Find where the given text appears and provide that cell's center as [x, y] coordinate. 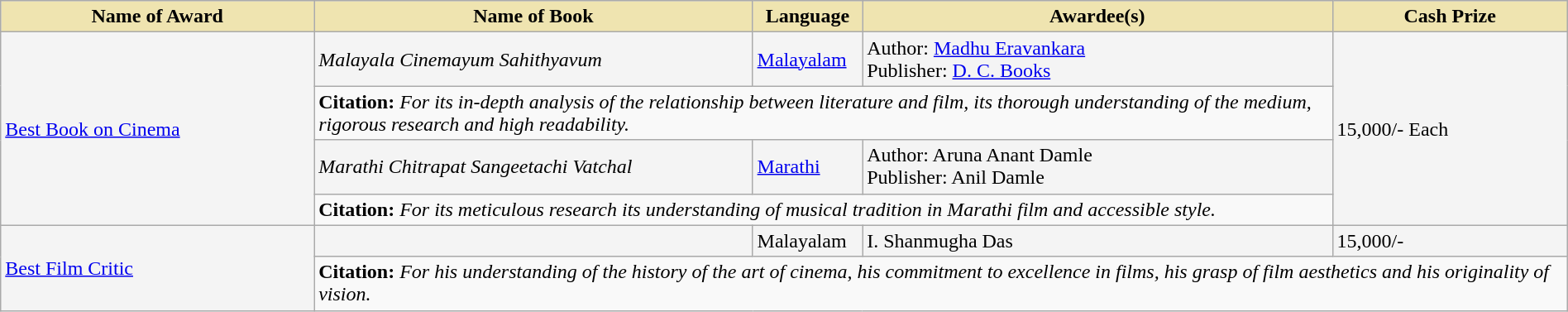
Marathi [807, 167]
Best Book on Cinema [157, 129]
Cash Prize [1450, 17]
15,000/- [1450, 241]
Malayala Cinemayum Sahithyavum [533, 60]
Citation: For its meticulous research its understanding of musical tradition in Marathi film and accessible style. [824, 209]
I. Shanmugha Das [1097, 241]
Language [807, 17]
Marathi Chitrapat Sangeetachi Vatchal [533, 167]
Author: Aruna Anant DamlePublisher: Anil Damle [1097, 167]
Awardee(s) [1097, 17]
15,000/- Each [1450, 129]
Name of Award [157, 17]
Best Film Critic [157, 268]
Name of Book [533, 17]
Author: Madhu EravankaraPublisher: D. C. Books [1097, 60]
